Output the (x, y) coordinate of the center of the cell containing the given text.  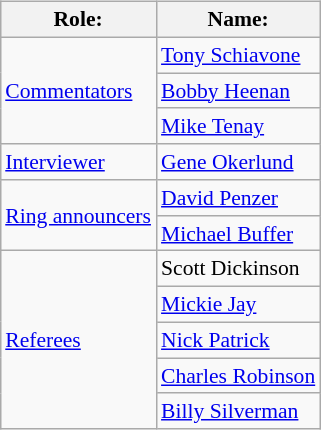
Scott Dickinson (238, 269)
Billy Silverman (238, 411)
David Penzer (238, 198)
Michael Buffer (238, 233)
Mike Tenay (238, 126)
Name: (238, 20)
Role: (78, 20)
Gene Okerlund (238, 162)
Ring announcers (78, 216)
Bobby Heenan (238, 91)
Interviewer (78, 162)
Commentators (78, 90)
Referees (78, 340)
Nick Patrick (238, 340)
Charles Robinson (238, 376)
Mickie Jay (238, 305)
Tony Schiavone (238, 55)
